Return the [X, Y] coordinate for the center point of the cell that contains the specified text.  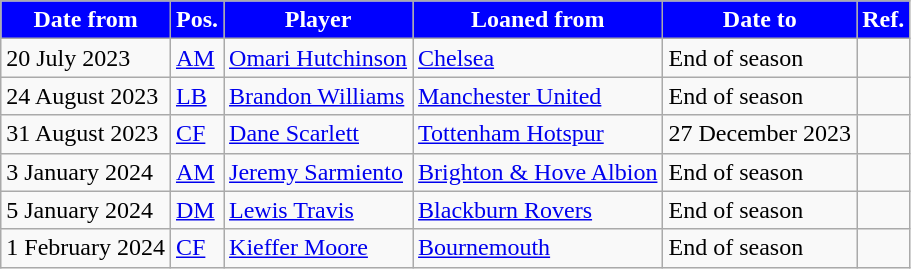
Manchester United [538, 96]
Bournemouth [538, 248]
Player [318, 20]
Loaned from [538, 20]
Dane Scarlett [318, 134]
Chelsea [538, 58]
Jeremy Sarmiento [318, 172]
Date from [86, 20]
DM [196, 210]
Blackburn Rovers [538, 210]
1 February 2024 [86, 248]
Ref. [884, 20]
31 August 2023 [86, 134]
Pos. [196, 20]
Brighton & Hove Albion [538, 172]
LB [196, 96]
20 July 2023 [86, 58]
3 January 2024 [86, 172]
Tottenham Hotspur [538, 134]
Date to [760, 20]
27 December 2023 [760, 134]
Omari Hutchinson [318, 58]
Brandon Williams [318, 96]
Lewis Travis [318, 210]
24 August 2023 [86, 96]
5 January 2024 [86, 210]
Kieffer Moore [318, 248]
